Detect which cell encompasses the target text, then output its [X, Y] center coordinate. 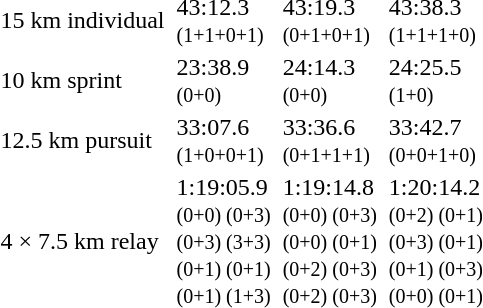
33:07.6(1+0+0+1) [224, 140]
33:36.6(0+1+1+1) [330, 140]
24:14.3(0+0) [330, 80]
23:38.9(0+0) [224, 80]
